For the text-containing cell, return its midpoint in (x, y) coordinate format. 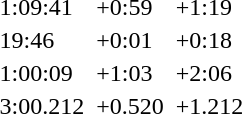
+0:01 (130, 40)
+1:03 (130, 73)
